Return [x, y] of the center of cell containing provided text 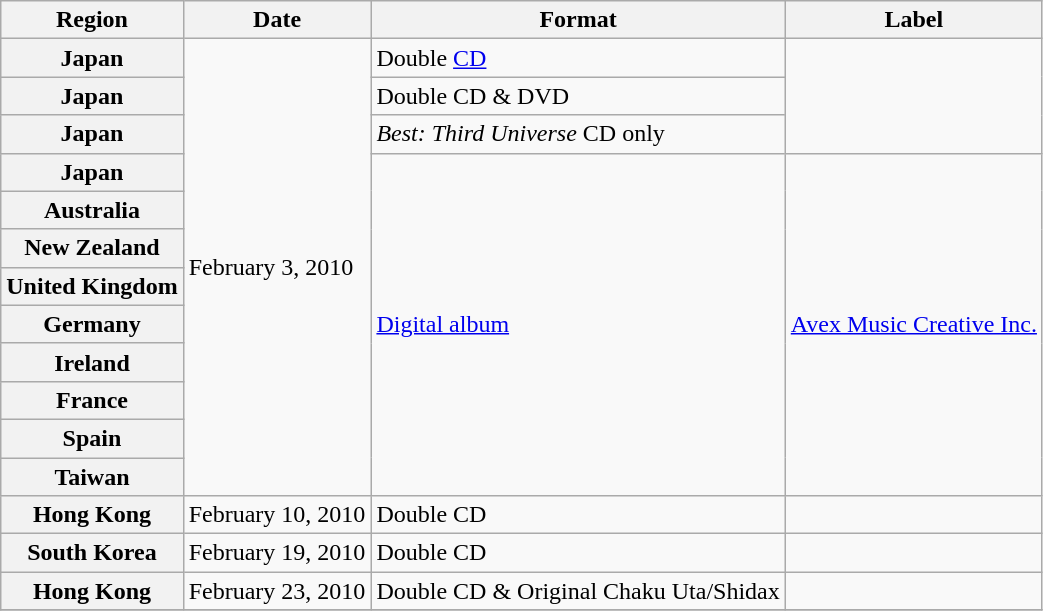
Australia [92, 210]
United Kingdom [92, 286]
Date [277, 20]
South Korea [92, 553]
February 3, 2010 [277, 268]
Avex Music Creative Inc. [914, 324]
Format [578, 20]
Ireland [92, 362]
Region [92, 20]
France [92, 400]
Double CD & Original Chaku Uta/Shidax [578, 591]
Germany [92, 324]
Double CD & DVD [578, 96]
February 10, 2010 [277, 515]
New Zealand [92, 248]
Digital album [578, 324]
February 19, 2010 [277, 553]
Spain [92, 438]
Taiwan [92, 477]
Best: Third Universe CD only [578, 134]
Label [914, 20]
February 23, 2010 [277, 591]
